Capture the cell that displays the provided text and extract its [x, y] central coordinate. 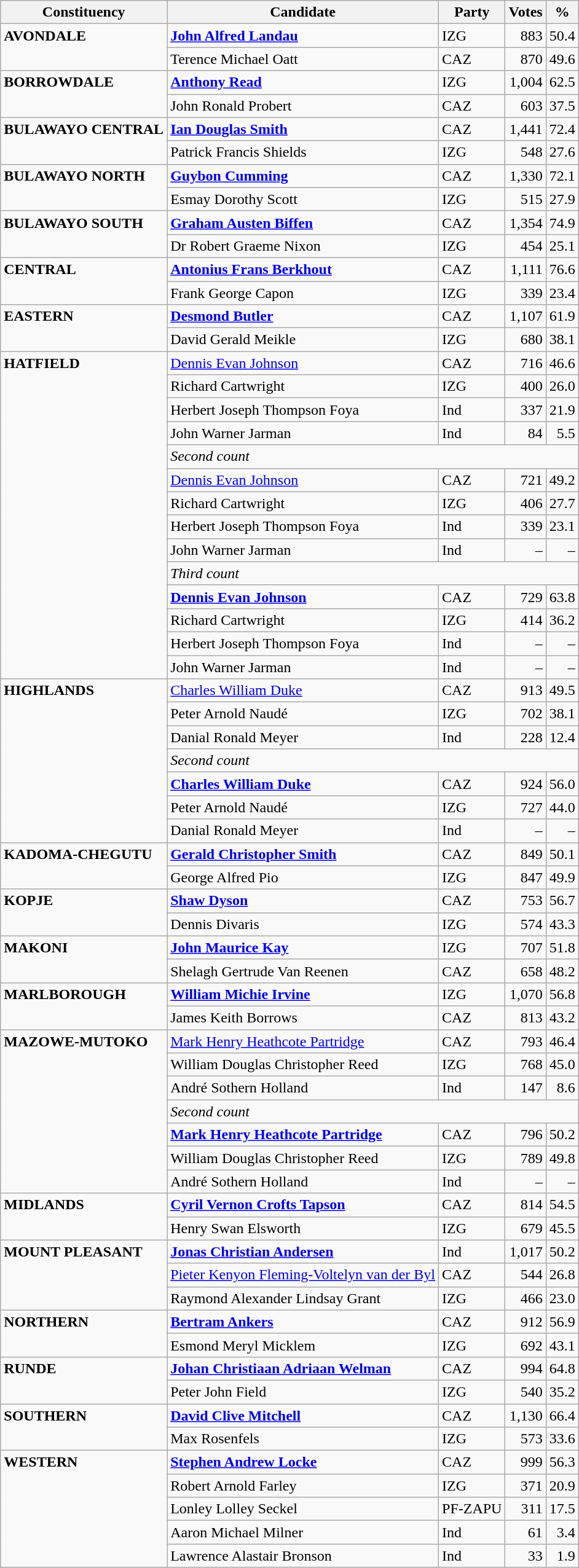
62.5 [562, 82]
789 [526, 1158]
17.5 [562, 1509]
Third count [373, 573]
66.4 [562, 1415]
5.5 [562, 433]
27.7 [562, 503]
716 [526, 363]
43.3 [562, 924]
Guybon Cumming [303, 176]
1,130 [526, 1415]
WESTERN [84, 1509]
EASTERN [84, 328]
John Alfred Landau [303, 36]
793 [526, 1041]
1,330 [526, 176]
Antonius Frans Berkhout [303, 269]
Candidate [303, 12]
603 [526, 106]
Bertram Ankers [303, 1322]
20.9 [562, 1486]
21.9 [562, 410]
64.8 [562, 1368]
Desmond Butler [303, 316]
49.9 [562, 877]
33 [526, 1556]
Cyril Vernon Crofts Tapson [303, 1205]
870 [526, 59]
MAKONI [84, 959]
37.5 [562, 106]
RUNDE [84, 1380]
Shaw Dyson [303, 901]
54.5 [562, 1205]
147 [526, 1088]
26.0 [562, 386]
PF-ZAPU [472, 1509]
753 [526, 901]
1,017 [526, 1252]
Graham Austen Biffen [303, 222]
MAZOWE-MUTOKO [84, 1111]
36.2 [562, 620]
William Michie Irvine [303, 994]
35.2 [562, 1392]
680 [526, 340]
45.0 [562, 1065]
Gerald Christopher Smith [303, 854]
Shelagh Gertrude Van Reenen [303, 971]
HATFIELD [84, 515]
61 [526, 1532]
George Alfred Pio [303, 877]
49.5 [562, 691]
Henry Swan Elsworth [303, 1228]
51.8 [562, 947]
James Keith Borrows [303, 1017]
48.2 [562, 971]
813 [526, 1017]
56.9 [562, 1322]
John Maurice Kay [303, 947]
Robert Arnold Farley [303, 1486]
David Clive Mitchell [303, 1415]
61.9 [562, 316]
847 [526, 877]
814 [526, 1205]
23.1 [562, 527]
796 [526, 1135]
702 [526, 714]
337 [526, 410]
43.1 [562, 1345]
574 [526, 924]
49.2 [562, 480]
1,354 [526, 222]
33.6 [562, 1439]
999 [526, 1462]
544 [526, 1275]
50.4 [562, 36]
849 [526, 854]
658 [526, 971]
12.4 [562, 737]
Lawrence Alastair Bronson [303, 1556]
Johan Christiaan Adriaan Welman [303, 1368]
883 [526, 36]
44.0 [562, 807]
John Ronald Probert [303, 106]
72.1 [562, 176]
56.0 [562, 784]
228 [526, 737]
727 [526, 807]
Peter John Field [303, 1392]
KADOMA-CHEGUTU [84, 866]
76.6 [562, 269]
AVONDALE [84, 47]
573 [526, 1439]
23.4 [562, 293]
43.2 [562, 1017]
1,111 [526, 269]
84 [526, 433]
311 [526, 1509]
David Gerald Meikle [303, 340]
50.1 [562, 854]
HIGHLANDS [84, 761]
Dr Robert Graeme Nixon [303, 246]
27.6 [562, 152]
KOPJE [84, 912]
74.9 [562, 222]
Stephen Andrew Locke [303, 1462]
1.9 [562, 1556]
Max Rosenfels [303, 1439]
400 [526, 386]
3.4 [562, 1532]
25.1 [562, 246]
515 [526, 199]
Raymond Alexander Lindsay Grant [303, 1298]
371 [526, 1486]
1,107 [526, 316]
Jonas Christian Andersen [303, 1252]
Ian Douglas Smith [303, 129]
46.6 [562, 363]
46.4 [562, 1041]
Anthony Read [303, 82]
SOUTHERN [84, 1427]
49.8 [562, 1158]
Party [472, 12]
548 [526, 152]
BULAWAYO CENTRAL [84, 141]
56.7 [562, 901]
1,004 [526, 82]
721 [526, 480]
MOUNT PLEASANT [84, 1275]
540 [526, 1392]
Constituency [84, 12]
23.0 [562, 1298]
466 [526, 1298]
679 [526, 1228]
994 [526, 1368]
Frank George Capon [303, 293]
27.9 [562, 199]
% [562, 12]
26.8 [562, 1275]
56.3 [562, 1462]
CENTRAL [84, 281]
414 [526, 620]
NORTHERN [84, 1333]
BULAWAYO SOUTH [84, 234]
49.6 [562, 59]
Pieter Kenyon Fleming-Voltelyn van der Byl [303, 1275]
BORROWDALE [84, 94]
Lonley Lolley Seckel [303, 1509]
72.4 [562, 129]
Esmay Dorothy Scott [303, 199]
63.8 [562, 597]
1,070 [526, 994]
406 [526, 503]
BULAWAYO NORTH [84, 187]
8.6 [562, 1088]
768 [526, 1065]
Esmond Meryl Micklem [303, 1345]
454 [526, 246]
924 [526, 784]
707 [526, 947]
45.5 [562, 1228]
Terence Michael Oatt [303, 59]
Aaron Michael Milner [303, 1532]
913 [526, 691]
Dennis Divaris [303, 924]
Votes [526, 12]
1,441 [526, 129]
692 [526, 1345]
MARLBOROUGH [84, 1006]
729 [526, 597]
Patrick Francis Shields [303, 152]
56.8 [562, 994]
MIDLANDS [84, 1217]
912 [526, 1322]
